Determine the (X, Y) coordinate at the center of the cell enclosing the given text.  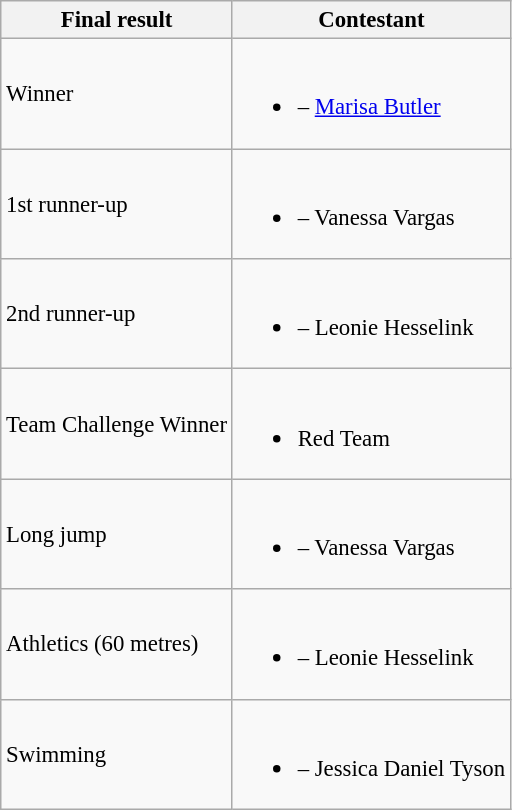
Long jump (117, 534)
2nd runner-up (117, 314)
Final result (117, 20)
Swimming (117, 754)
1st runner-up (117, 204)
Winner (117, 94)
Athletics (60 metres) (117, 644)
– Marisa Butler (371, 94)
– Jessica Daniel Tyson (371, 754)
Team Challenge Winner (117, 424)
Contestant (371, 20)
Red Team (371, 424)
